Return [x, y] of the center of cell containing provided text 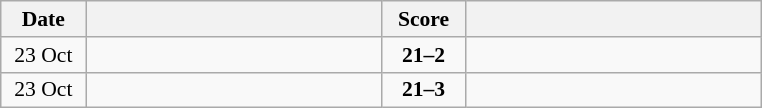
21–2 [424, 55]
Date [44, 19]
Score [424, 19]
21–3 [424, 90]
